Extract the (x, y) coordinate from the center of the cell holding the provided text.  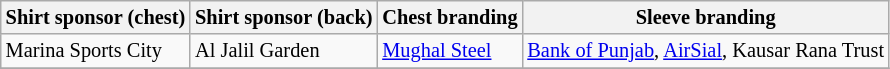
Al Jalil Garden (284, 51)
Bank of Punjab, AirSial, Kausar Rana Trust (706, 51)
Mughal Steel (450, 51)
Marina Sports City (96, 51)
Sleeve branding (706, 17)
Chest branding (450, 17)
Shirt sponsor (chest) (96, 17)
Shirt sponsor (back) (284, 17)
